Locate the cell with the specified text and output its [X, Y] center coordinate. 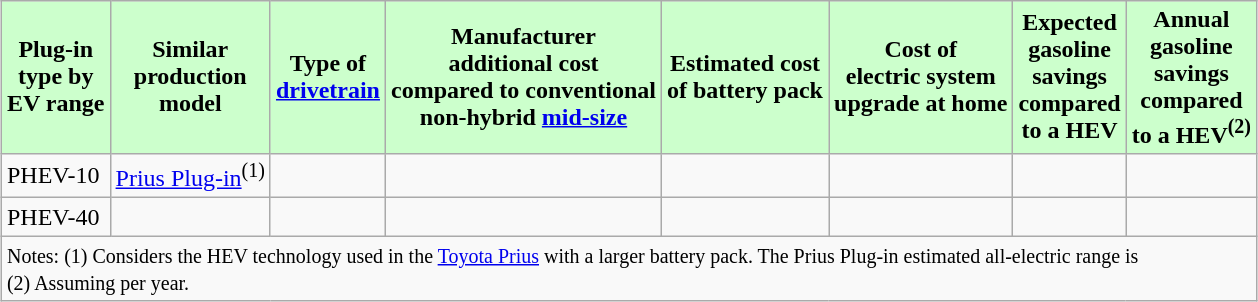
Annualgasolinesavingscomparedto a HEV(2) [1191, 78]
Type ofdrivetrain [328, 78]
Manufacturer additional cost compared to conventionalnon-hybrid mid-size [524, 78]
Estimated cost of battery pack [744, 78]
Cost ofelectric systemupgrade at home [920, 78]
PHEV-10 [56, 176]
Similarproduction model [190, 78]
Expectedgasolinesavingscomparedto a HEV [1070, 78]
Plug-intype byEV range [56, 78]
Prius Plug-in(1) [190, 176]
PHEV-40 [56, 217]
